From the cell containing the given text, extract its center point as [x, y] coordinate. 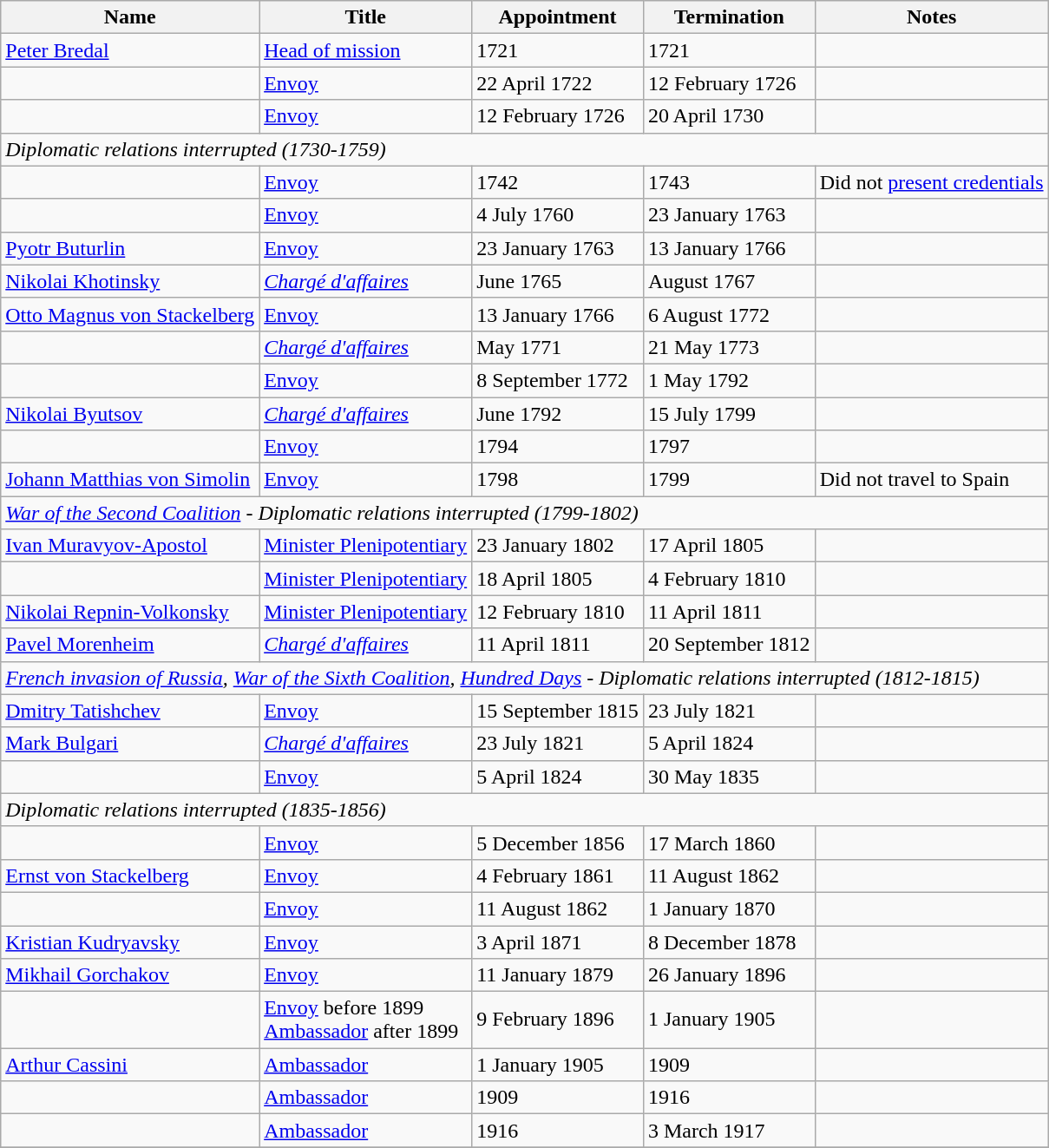
Mikhail Gorchakov [130, 975]
Did not present credentials [932, 182]
20 September 1812 [729, 645]
Otto Magnus von Stackelberg [130, 314]
1 May 1792 [729, 380]
May 1771 [558, 347]
August 1767 [729, 281]
8 December 1878 [729, 941]
Arthur Cassini [130, 1065]
Pavel Morenheim [130, 645]
20 April 1730 [729, 116]
Head of mission [366, 50]
17 April 1805 [729, 546]
Johann Matthias von Simolin [130, 480]
Mark Bulgari [130, 744]
Termination [729, 17]
Nikolai Repnin-Volkonsky [130, 612]
1798 [558, 480]
War of the Second Coalition - Diplomatic relations interrupted (1799-1802) [524, 513]
15 September 1815 [558, 711]
Pyotr Buturlin [130, 248]
Diplomatic relations interrupted (1835-1856) [524, 810]
1 January 1870 [729, 909]
21 May 1773 [729, 347]
French invasion of Russia, War of the Sixth Coalition, Hundred Days - Diplomatic relations interrupted (1812-1815) [524, 678]
26 January 1896 [729, 975]
Envoy before 1899Ambassador after 1899 [366, 1020]
5 December 1856 [558, 843]
3 March 1917 [729, 1131]
8 September 1772 [558, 380]
18 April 1805 [558, 579]
4 February 1810 [729, 579]
1799 [729, 480]
Appointment [558, 17]
June 1765 [558, 281]
1794 [558, 447]
Title [366, 17]
Notes [932, 17]
Ivan Muravyov-Apostol [130, 546]
30 May 1835 [729, 777]
3 April 1871 [558, 941]
12 February 1810 [558, 612]
Dmitry Tatishchev [130, 711]
Name [130, 17]
Did not travel to Spain [932, 480]
1743 [729, 182]
1797 [729, 447]
15 July 1799 [729, 414]
22 April 1722 [558, 83]
4 February 1861 [558, 876]
Peter Bredal [130, 50]
June 1792 [558, 414]
4 July 1760 [558, 215]
Kristian Kudryavsky [130, 941]
23 January 1802 [558, 546]
Nikolai Khotinsky [130, 281]
Nikolai Byutsov [130, 414]
Ernst von Stackelberg [130, 876]
9 February 1896 [558, 1020]
17 March 1860 [729, 843]
1742 [558, 182]
6 August 1772 [729, 314]
Diplomatic relations interrupted (1730-1759) [524, 149]
11 January 1879 [558, 975]
